For the text-containing cell, return its midpoint in (x, y) coordinate format. 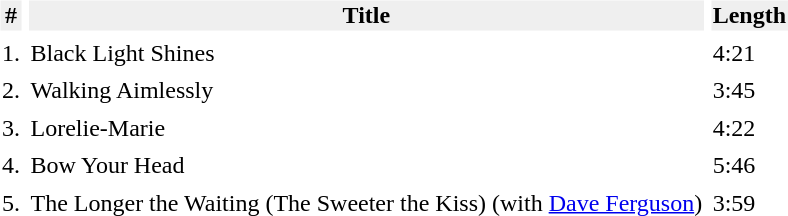
Black Light Shines (366, 53)
# (10, 15)
4:21 (749, 53)
5:46 (749, 165)
3:45 (749, 91)
4. (10, 165)
Lorelie-Marie (366, 128)
Bow Your Head (366, 165)
Title (366, 15)
3. (10, 128)
Length (749, 15)
2. (10, 91)
Walking Aimlessly (366, 91)
4:22 (749, 128)
1. (10, 53)
